Identify which cell holds the provided text, then report its (x, y) central coordinate. 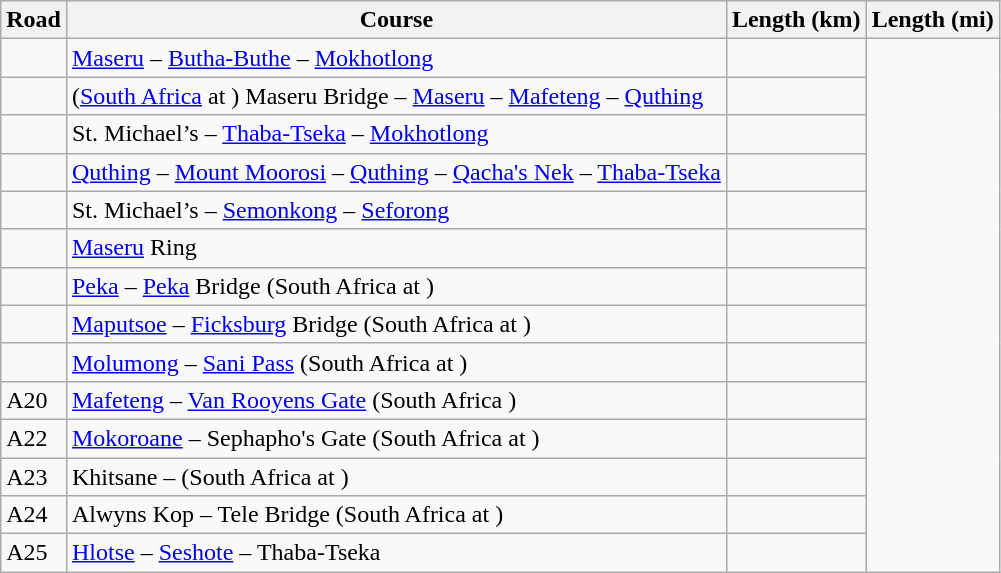
St. Michael’s – Thaba-Tseka – Mokhotlong (396, 134)
A20 (34, 400)
Course (396, 20)
A22 (34, 438)
Molumong – Sani Pass (South Africa at ) (396, 362)
Maseru – Butha-Buthe – Mokhotlong (396, 58)
Mafeteng – Van Rooyens Gate (South Africa ) (396, 400)
Peka – Peka Bridge (South Africa at ) (396, 286)
Maseru Ring (396, 248)
A24 (34, 515)
Maputsoe – Ficksburg Bridge (South Africa at ) (396, 324)
Quthing – Mount Moorosi – Quthing – Qacha's Nek – Thaba-Tseka (396, 172)
Length (km) (796, 20)
A23 (34, 477)
Hlotse – Seshote – Thaba-Tseka (396, 553)
St. Michael’s – Semonkong – Seforong (396, 210)
Mokoroane – Sephapho's Gate (South Africa at ) (396, 438)
(South Africa at ) Maseru Bridge – Maseru – Mafeteng – Quthing (396, 96)
A25 (34, 553)
Alwyns Kop – Tele Bridge (South Africa at ) (396, 515)
Length (mi) (932, 20)
Khitsane – (South Africa at ) (396, 477)
Road (34, 20)
